Provide the (X, Y) coordinate of the cell's center where the given text is located.  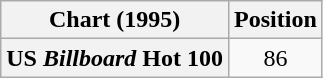
86 (276, 58)
Chart (1995) (115, 20)
US Billboard Hot 100 (115, 58)
Position (276, 20)
